Detect which cell encompasses the target text, then output its [X, Y] center coordinate. 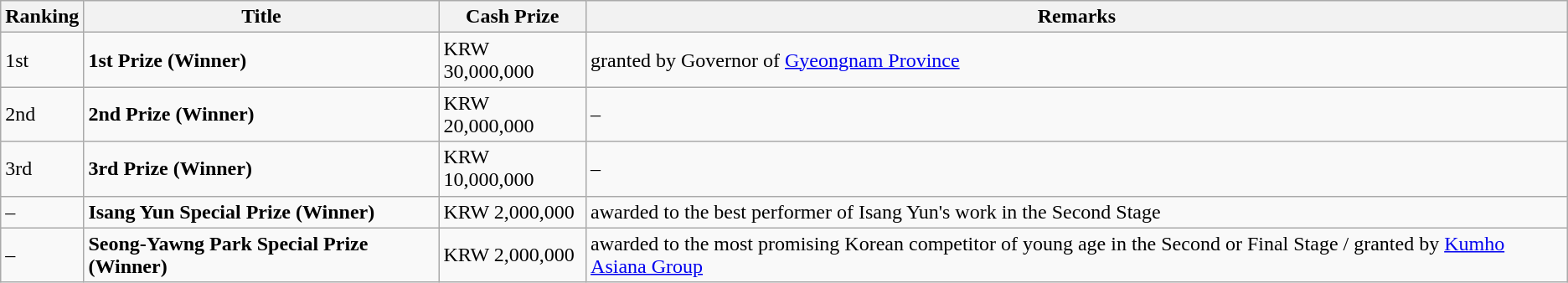
3rd [42, 169]
awarded to the best performer of Isang Yun's work in the Second Stage [1077, 212]
KRW 30,000,000 [513, 60]
Ranking [42, 17]
KRW 10,000,000 [513, 169]
KRW 20,000,000 [513, 114]
3rd Prize (Winner) [261, 169]
2nd [42, 114]
2nd Prize (Winner) [261, 114]
1st [42, 60]
Seong-Yawng Park Special Prize (Winner) [261, 255]
Title [261, 17]
Remarks [1077, 17]
awarded to the most promising Korean competitor of young age in the Second or Final Stage / granted by Kumho Asiana Group [1077, 255]
granted by Governor of Gyeongnam Province [1077, 60]
Cash Prize [513, 17]
Isang Yun Special Prize (Winner) [261, 212]
1st Prize (Winner) [261, 60]
